Pinpoint the cell where the given text exists, returning its (X, Y) midpoint coordinate. 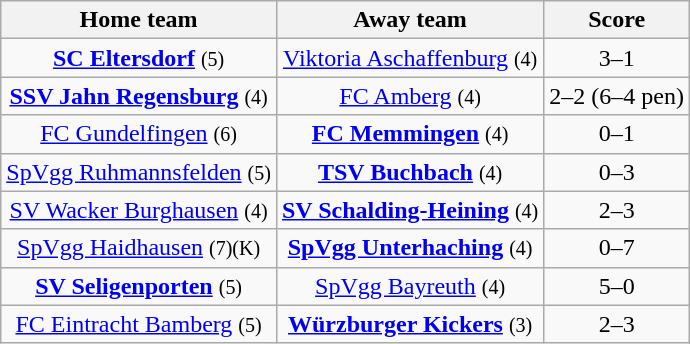
Home team (139, 20)
SV Seligenporten (5) (139, 286)
0–3 (617, 172)
FC Gundelfingen (6) (139, 134)
Viktoria Aschaffenburg (4) (410, 58)
SpVgg Haidhausen (7)(K) (139, 248)
SC Eltersdorf (5) (139, 58)
SpVgg Bayreuth (4) (410, 286)
FC Amberg (4) (410, 96)
FC Memmingen (4) (410, 134)
SpVgg Ruhmannsfelden (5) (139, 172)
Würzburger Kickers (3) (410, 324)
SpVgg Unterhaching (4) (410, 248)
SV Schalding-Heining (4) (410, 210)
5–0 (617, 286)
Away team (410, 20)
0–1 (617, 134)
FC Eintracht Bamberg (5) (139, 324)
Score (617, 20)
SV Wacker Burghausen (4) (139, 210)
SSV Jahn Regensburg (4) (139, 96)
3–1 (617, 58)
2–2 (6–4 pen) (617, 96)
TSV Buchbach (4) (410, 172)
0–7 (617, 248)
